Determine the [x, y] coordinate at the center of the cell enclosing the given text.  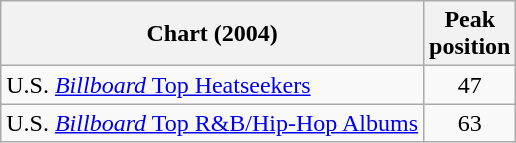
Peakposition [470, 34]
Chart (2004) [212, 34]
U.S. Billboard Top R&B/Hip-Hop Albums [212, 123]
63 [470, 123]
U.S. Billboard Top Heatseekers [212, 85]
47 [470, 85]
